Extract the [X, Y] coordinate from the center of the cell holding the provided text.  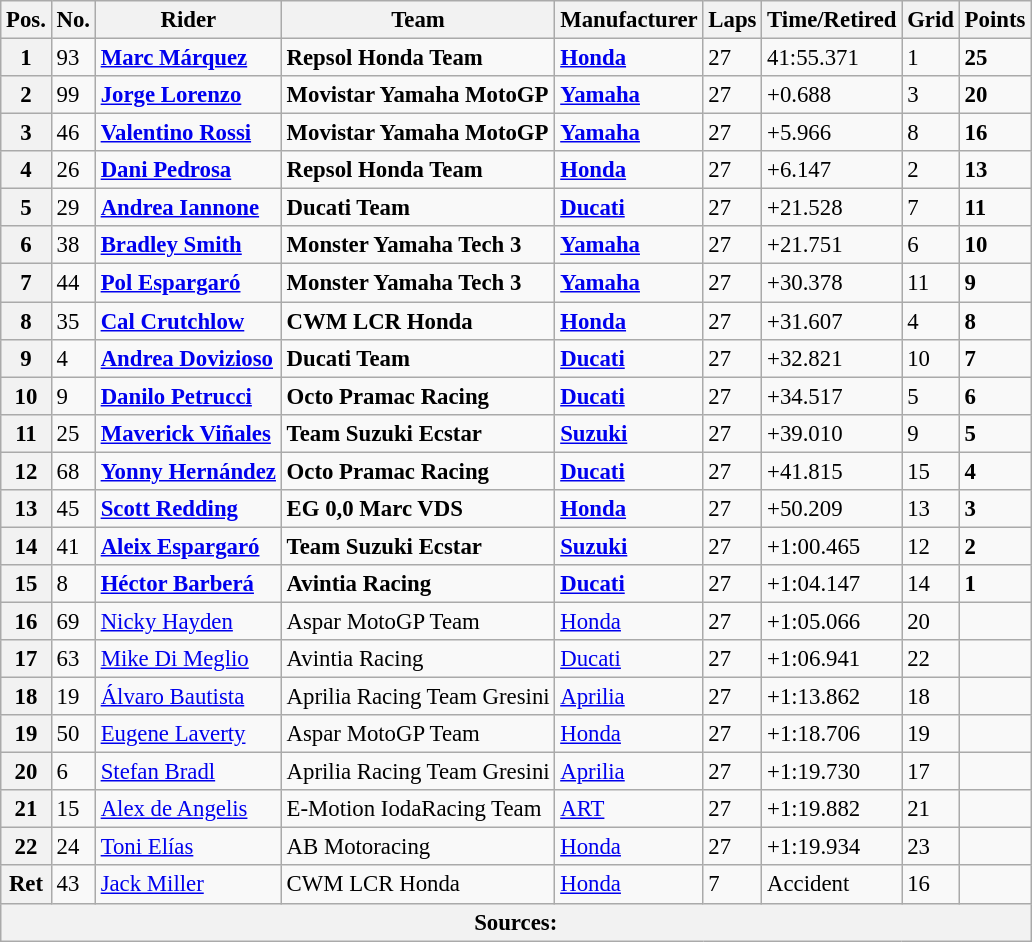
Time/Retired [832, 20]
24 [73, 847]
Andrea Dovizioso [188, 358]
+21.751 [832, 245]
+39.010 [832, 433]
Manufacturer [629, 20]
Laps [732, 20]
68 [73, 471]
Valentino Rossi [188, 133]
41:55.371 [832, 58]
69 [73, 621]
Rider [188, 20]
23 [930, 847]
Maverick Viñales [188, 433]
Marc Márquez [188, 58]
Ret [26, 885]
93 [73, 58]
Danilo Petrucci [188, 396]
Points [994, 20]
Accident [832, 885]
Mike Di Meglio [188, 659]
35 [73, 321]
46 [73, 133]
Dani Pedrosa [188, 170]
+5.966 [832, 133]
+1:19.934 [832, 847]
50 [73, 734]
Héctor Barberá [188, 584]
+1:00.465 [832, 546]
Pos. [26, 20]
AB Motoracing [418, 847]
Scott Redding [188, 509]
+21.528 [832, 208]
No. [73, 20]
+0.688 [832, 95]
43 [73, 885]
+1:05.066 [832, 621]
+41.815 [832, 471]
Grid [930, 20]
38 [73, 245]
Aleix Espargaró [188, 546]
Nicky Hayden [188, 621]
+1:04.147 [832, 584]
Alex de Angelis [188, 809]
+34.517 [832, 396]
63 [73, 659]
Toni Elías [188, 847]
26 [73, 170]
+1:06.941 [832, 659]
+1:19.730 [832, 772]
Team [418, 20]
Bradley Smith [188, 245]
Álvaro Bautista [188, 697]
+50.209 [832, 509]
+1:19.882 [832, 809]
Stefan Bradl [188, 772]
Eugene Laverty [188, 734]
+30.378 [832, 283]
ART [629, 809]
Yonny Hernández [188, 471]
99 [73, 95]
Cal Crutchlow [188, 321]
Jack Miller [188, 885]
Pol Espargaró [188, 283]
+1:13.862 [832, 697]
29 [73, 208]
+1:18.706 [832, 734]
+6.147 [832, 170]
Andrea Iannone [188, 208]
Sources: [516, 922]
EG 0,0 Marc VDS [418, 509]
41 [73, 546]
Jorge Lorenzo [188, 95]
+31.607 [832, 321]
+32.821 [832, 358]
E-Motion IodaRacing Team [418, 809]
44 [73, 283]
45 [73, 509]
